Locate the cell with the specified text and output its [x, y] center coordinate. 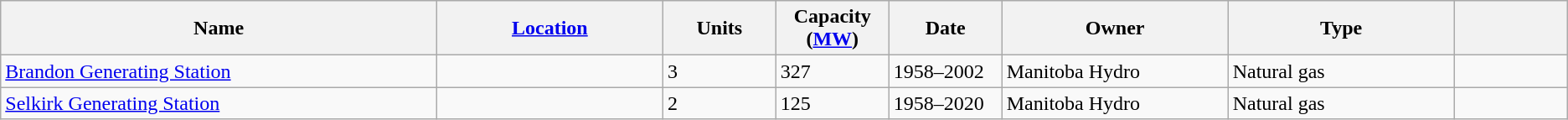
Capacity (MW) [833, 29]
1958–2002 [945, 71]
3 [719, 71]
Units [719, 29]
Type [1341, 29]
327 [833, 71]
2 [719, 103]
Owner [1115, 29]
1958–2020 [945, 103]
Location [549, 29]
125 [833, 103]
Name [219, 29]
Date [945, 29]
Selkirk Generating Station [219, 103]
Brandon Generating Station [219, 71]
